Return the (X, Y) coordinate for the center point of the cell that contains the specified text.  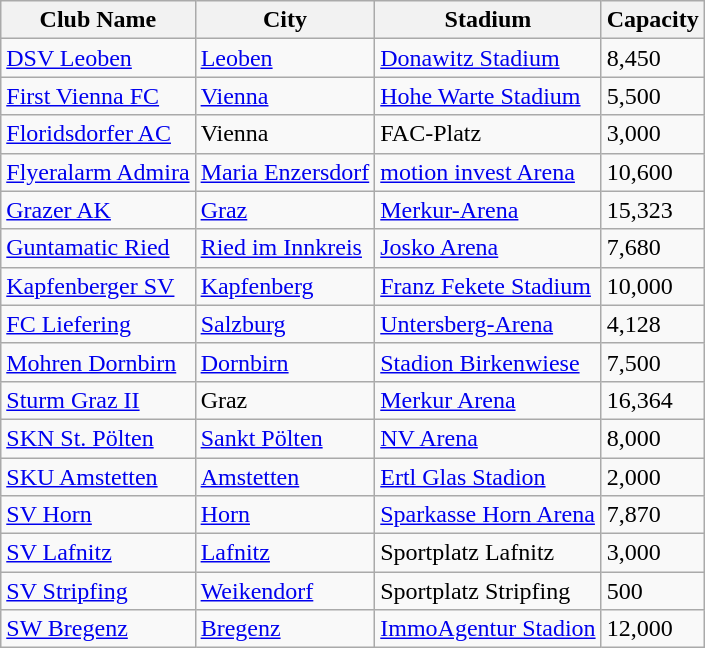
Leoben (285, 58)
Kapfenberger SV (98, 286)
SV Lafnitz (98, 553)
SKN St. Pölten (98, 438)
SV Horn (98, 515)
7,680 (652, 248)
Weikendorf (285, 591)
Sparkasse Horn Arena (488, 515)
Capacity (652, 20)
Flyeralarm Admira (98, 172)
NV Arena (488, 438)
15,323 (652, 210)
FC Liefering (98, 324)
FAC-Platz (488, 134)
16,364 (652, 400)
DSV Leoben (98, 58)
Salzburg (285, 324)
10,600 (652, 172)
Grazer AK (98, 210)
Club Name (98, 20)
Franz Fekete Stadium (488, 286)
Josko Arena (488, 248)
Dornbirn (285, 362)
Untersberg-Arena (488, 324)
Stadium (488, 20)
Mohren Dornbirn (98, 362)
Sportplatz Stripfing (488, 591)
12,000 (652, 629)
Horn (285, 515)
Merkur Arena (488, 400)
motion invest Arena (488, 172)
Sankt Pölten (285, 438)
City (285, 20)
SV Stripfing (98, 591)
Lafnitz (285, 553)
7,500 (652, 362)
Hohe Warte Stadium (488, 96)
5,500 (652, 96)
4,128 (652, 324)
Maria Enzersdorf (285, 172)
Ertl Glas Stadion (488, 477)
Bregenz (285, 629)
7,870 (652, 515)
Amstetten (285, 477)
Kapfenberg (285, 286)
SW Bregenz (98, 629)
ImmoAgentur Stadion (488, 629)
First Vienna FC (98, 96)
8,000 (652, 438)
8,450 (652, 58)
10,000 (652, 286)
Ried im Innkreis (285, 248)
SKU Amstetten (98, 477)
Sturm Graz II (98, 400)
Guntamatic Ried (98, 248)
Sportplatz Lafnitz (488, 553)
Donawitz Stadium (488, 58)
Floridsdorfer AC (98, 134)
Stadion Birkenwiese (488, 362)
Merkur-Arena (488, 210)
500 (652, 591)
2,000 (652, 477)
